Return [x, y] of the center of cell containing provided text 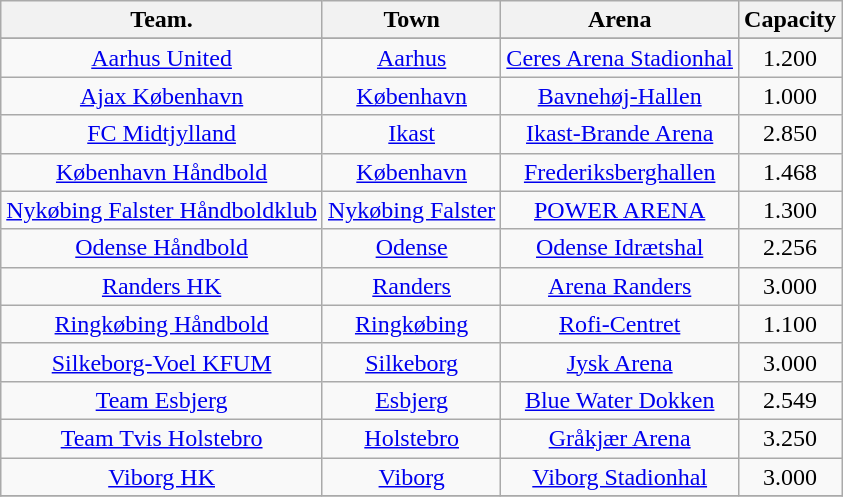
Ringkøbing Håndbold [162, 324]
Arena [620, 20]
Ajax København [162, 96]
Jysk Arena [620, 362]
1.100 [790, 324]
Gråkjær Arena [620, 438]
Aarhus United [162, 58]
Capacity [790, 20]
Viborg Stadionhal [620, 477]
2.850 [790, 134]
3.250 [790, 438]
Nykøbing Falster Håndboldklub [162, 210]
2.256 [790, 248]
Randers HK [162, 286]
POWER ARENA [620, 210]
Viborg [411, 477]
FC Midtjylland [162, 134]
Nykøbing Falster [411, 210]
Ringkøbing [411, 324]
København Håndbold [162, 172]
Randers [411, 286]
1.468 [790, 172]
Team Esbjerg [162, 400]
Team. [162, 20]
Silkeborg-Voel KFUM [162, 362]
Bavnehøj-Hallen [620, 96]
Town [411, 20]
Esbjerg [411, 400]
Blue Water Dokken [620, 400]
1.000 [790, 96]
Ceres Arena Stadionhal [620, 58]
Frederiksberghallen [620, 172]
Ikast-Brande Arena [620, 134]
Odense [411, 248]
Odense Idrætshal [620, 248]
Team Tvis Holstebro [162, 438]
Holstebro [411, 438]
Rofi-Centret [620, 324]
Odense Håndbold [162, 248]
Viborg HK [162, 477]
Ikast [411, 134]
2.549 [790, 400]
Aarhus [411, 58]
Arena Randers [620, 286]
1.300 [790, 210]
1.200 [790, 58]
Silkeborg [411, 362]
